Determine the [x, y] coordinate at the center of the cell enclosing the given text.  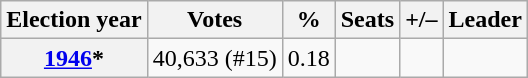
Seats [367, 20]
1946* [74, 58]
Leader [485, 20]
% [308, 20]
Election year [74, 20]
+/– [422, 20]
0.18 [308, 58]
40,633 (#15) [214, 58]
Votes [214, 20]
